Identify which cell holds the provided text, then report its [x, y] central coordinate. 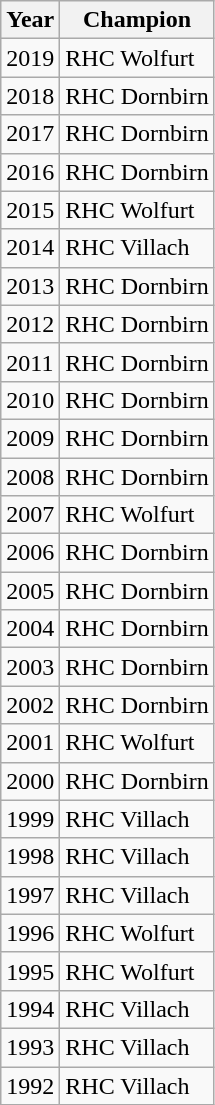
2013 [30, 286]
2008 [30, 477]
2005 [30, 591]
2011 [30, 362]
Champion [137, 20]
Year [30, 20]
1993 [30, 1047]
2007 [30, 515]
2015 [30, 210]
2010 [30, 400]
2001 [30, 743]
2002 [30, 705]
2016 [30, 172]
1994 [30, 1009]
2004 [30, 629]
1992 [30, 1085]
2014 [30, 248]
2012 [30, 324]
2017 [30, 134]
2019 [30, 58]
1997 [30, 895]
1999 [30, 819]
1996 [30, 933]
1995 [30, 971]
2003 [30, 667]
2006 [30, 553]
2000 [30, 781]
1998 [30, 857]
2009 [30, 438]
2018 [30, 96]
